From the cell containing the given text, extract its center point as [X, Y] coordinate. 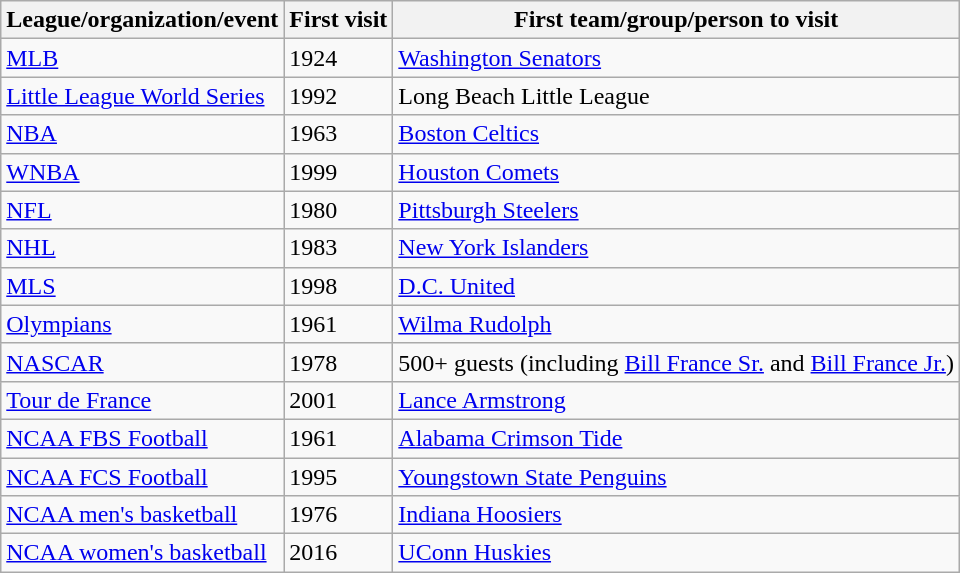
Tour de France [142, 400]
1983 [338, 248]
1999 [338, 172]
NHL [142, 248]
Olympians [142, 324]
D.C. United [676, 286]
1978 [338, 362]
1976 [338, 515]
1992 [338, 96]
Washington Senators [676, 58]
Long Beach Little League [676, 96]
NCAA FCS Football [142, 477]
First visit [338, 20]
First team/group/person to visit [676, 20]
Pittsburgh Steelers [676, 210]
NFL [142, 210]
NCAA FBS Football [142, 438]
MLS [142, 286]
League/organization/event [142, 20]
1924 [338, 58]
NBA [142, 134]
Boston Celtics [676, 134]
NCAA women's basketball [142, 553]
New York Islanders [676, 248]
Alabama Crimson Tide [676, 438]
WNBA [142, 172]
Wilma Rudolph [676, 324]
1998 [338, 286]
1963 [338, 134]
MLB [142, 58]
Lance Armstrong [676, 400]
2016 [338, 553]
UConn Huskies [676, 553]
Houston Comets [676, 172]
2001 [338, 400]
Little League World Series [142, 96]
Youngstown State Penguins [676, 477]
Indiana Hoosiers [676, 515]
1995 [338, 477]
NASCAR [142, 362]
1980 [338, 210]
NCAA men's basketball [142, 515]
500+ guests (including Bill France Sr. and Bill France Jr.) [676, 362]
